Determine the (x, y) coordinate at the center of the cell enclosing the given text.  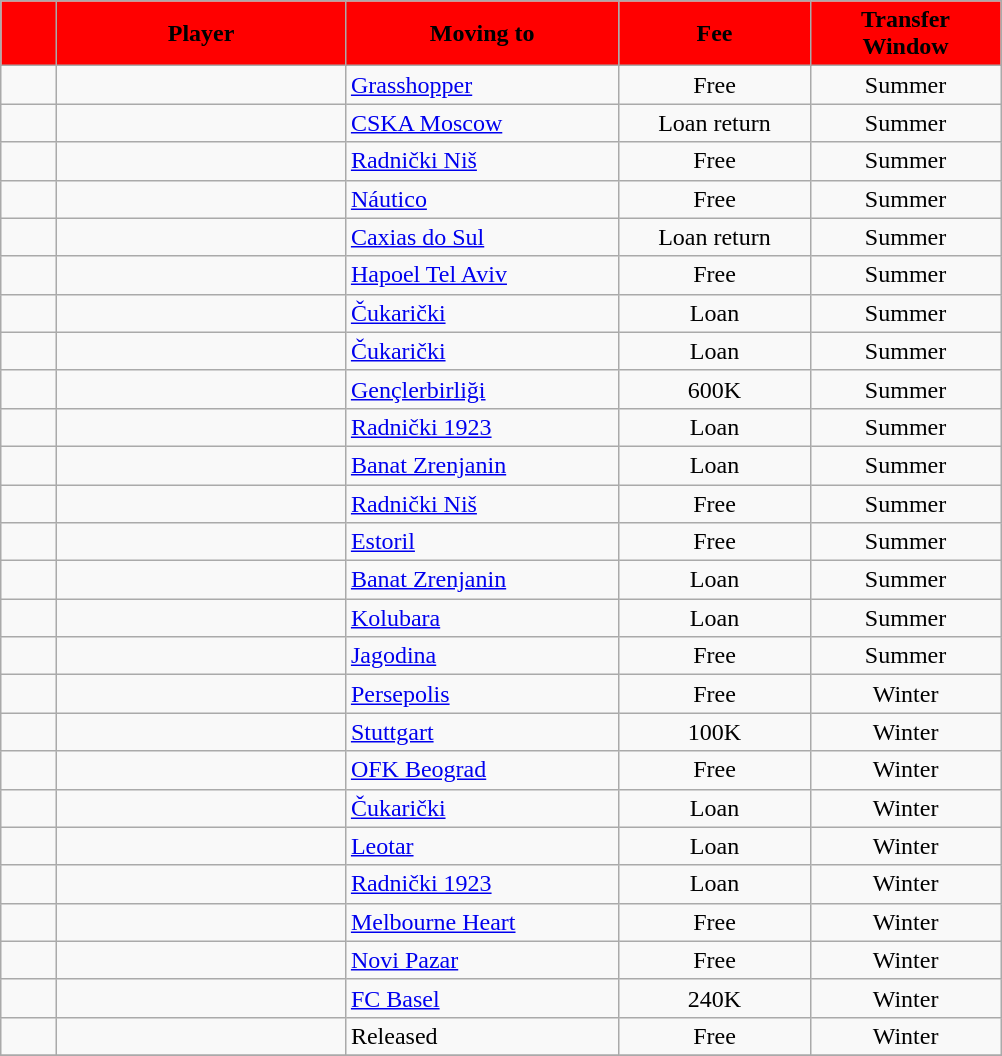
Persepolis (482, 694)
Transfer Window (906, 34)
Grasshopper (482, 85)
Stuttgart (482, 732)
Player (202, 34)
Náutico (482, 199)
Moving to (482, 34)
Melbourne Heart (482, 922)
FC Basel (482, 998)
Gençlerbirliği (482, 389)
Hapoel Tel Aviv (482, 275)
CSKA Moscow (482, 123)
OFK Beograd (482, 770)
600K (714, 389)
Kolubara (482, 618)
Caxias do Sul (482, 237)
100K (714, 732)
Leotar (482, 846)
Estoril (482, 542)
Released (482, 1036)
Jagodina (482, 656)
Fee (714, 34)
240K (714, 998)
Novi Pazar (482, 960)
